Locate the cell with the specified text and output its [x, y] center coordinate. 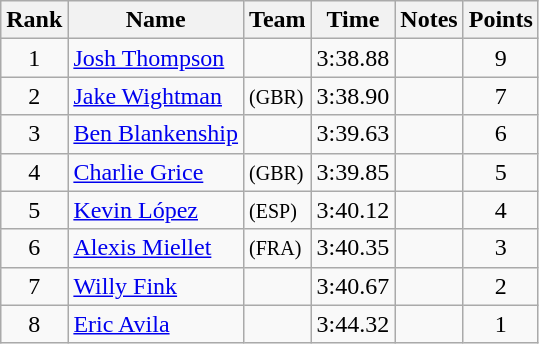
8 [34, 324]
3:38.88 [353, 58]
Points [500, 20]
(FRA) [278, 248]
Name [156, 20]
Notes [429, 20]
9 [500, 58]
Charlie Grice [156, 172]
3:40.67 [353, 286]
3:38.90 [353, 96]
3:44.32 [353, 324]
Kevin López [156, 210]
3:39.63 [353, 134]
3:40.35 [353, 248]
Eric Avila [156, 324]
Willy Fink [156, 286]
(ESP) [278, 210]
Rank [34, 20]
Josh Thompson [156, 58]
Alexis Miellet [156, 248]
3:40.12 [353, 210]
Team [278, 20]
Time [353, 20]
Jake Wightman [156, 96]
Ben Blankenship [156, 134]
3:39.85 [353, 172]
